Scan for the cell matching the given text and deliver its [X, Y] coordinate at center. 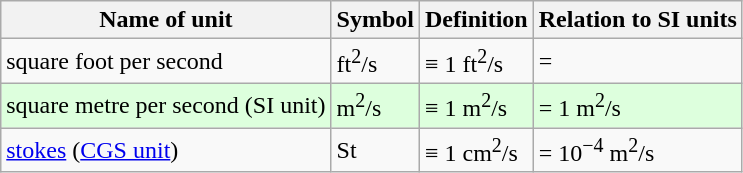
square metre per second (SI unit) [166, 106]
square foot per second [166, 62]
Relation to SI units [638, 20]
Definition [476, 20]
St [375, 150]
stokes (CGS unit) [166, 150]
≡ 1 cm2/s [476, 150]
Name of unit [166, 20]
= [638, 62]
ft2/s [375, 62]
≡ 1 ft2/s [476, 62]
Symbol [375, 20]
m2/s [375, 106]
≡ 1 m2/s [476, 106]
= 1 m2/s [638, 106]
= 10−4 m2/s [638, 150]
